Output the (x, y) coordinate of the center of the cell containing the given text.  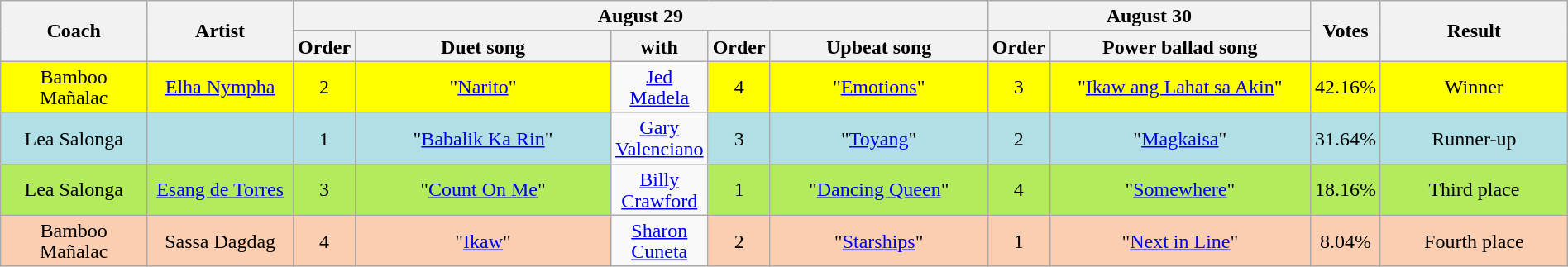
Third place (1474, 189)
with (659, 46)
"Narito" (483, 87)
Gary Valenciano (659, 138)
42.16% (1345, 87)
"Somewhere" (1179, 189)
"Starships" (878, 241)
Duet song (483, 46)
"Babalik Ka Rin" (483, 138)
Jed Madela (659, 87)
Coach (74, 31)
"Count On Me" (483, 189)
Result (1474, 31)
8.04% (1345, 241)
Fourth place (1474, 241)
Power ballad song (1179, 46)
August 29 (641, 17)
"Ikaw" (483, 241)
Esang de Torres (220, 189)
Runner-up (1474, 138)
Sassa Dagdag (220, 241)
Sharon Cuneta (659, 241)
"Magkaisa" (1179, 138)
Upbeat song (878, 46)
"Dancing Queen" (878, 189)
Artist (220, 31)
18.16% (1345, 189)
"Emotions" (878, 87)
Votes (1345, 31)
"Ikaw ang Lahat sa Akin" (1179, 87)
31.64% (1345, 138)
"Next in Line" (1179, 241)
Billy Crawford (659, 189)
August 30 (1149, 17)
Elha Nympha (220, 87)
"Toyang" (878, 138)
Winner (1474, 87)
